Identify which cell holds the provided text, then report its (x, y) central coordinate. 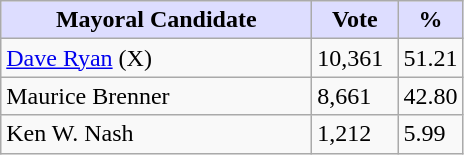
10,361 (355, 58)
Dave Ryan (X) (156, 58)
8,661 (355, 96)
1,212 (355, 134)
% (430, 20)
Mayoral Candidate (156, 20)
42.80 (430, 96)
Vote (355, 20)
51.21 (430, 58)
Maurice Brenner (156, 96)
Ken W. Nash (156, 134)
5.99 (430, 134)
